Scan for the cell matching the given text and deliver its [x, y] coordinate at center. 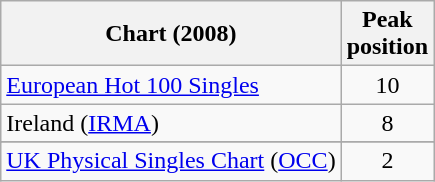
8 [387, 123]
UK Physical Singles Chart (OCC) [171, 161]
European Hot 100 Singles [171, 85]
Ireland (IRMA) [171, 123]
Peakposition [387, 34]
Chart (2008) [171, 34]
10 [387, 85]
2 [387, 161]
